Extract the [X, Y] coordinate from the center of the cell holding the provided text.  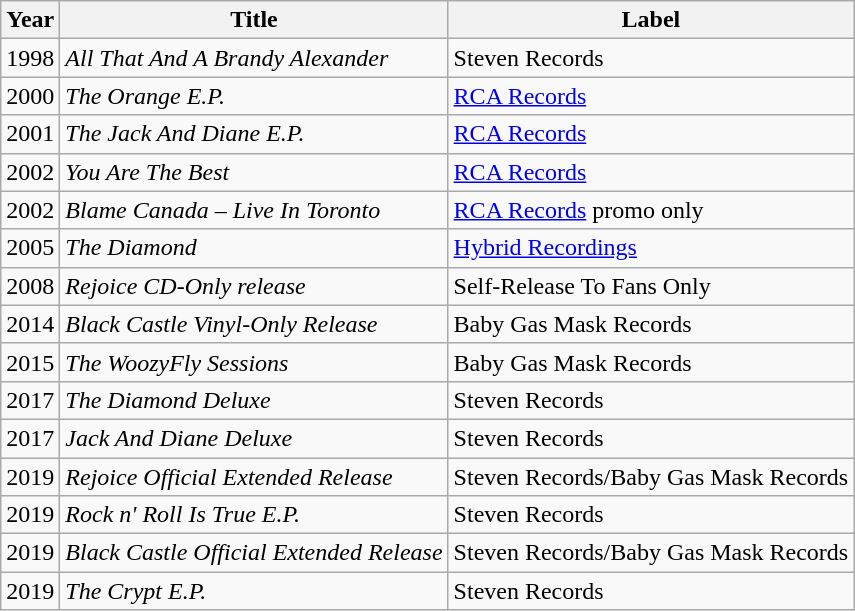
Black Castle Vinyl-Only Release [254, 324]
All That And A Brandy Alexander [254, 58]
2000 [30, 96]
Blame Canada – Live In Toronto [254, 210]
The Diamond [254, 248]
The WoozyFly Sessions [254, 362]
You Are The Best [254, 172]
The Jack And Diane E.P. [254, 134]
Rejoice Official Extended Release [254, 477]
Jack And Diane Deluxe [254, 438]
RCA Records promo only [651, 210]
1998 [30, 58]
The Diamond Deluxe [254, 400]
The Crypt E.P. [254, 591]
Rejoice CD-Only release [254, 286]
2001 [30, 134]
Self-Release To Fans Only [651, 286]
Hybrid Recordings [651, 248]
The Orange E.P. [254, 96]
Rock n' Roll Is True E.P. [254, 515]
Label [651, 20]
2014 [30, 324]
2005 [30, 248]
2015 [30, 362]
Year [30, 20]
Black Castle Official Extended Release [254, 553]
Title [254, 20]
2008 [30, 286]
